For the text-containing cell, return its midpoint in [x, y] coordinate format. 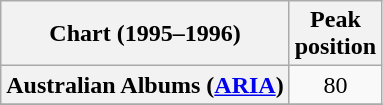
80 [335, 85]
Peakposition [335, 34]
Chart (1995–1996) [145, 34]
Australian Albums (ARIA) [145, 85]
